Locate the cell with the specified text and output its (x, y) center coordinate. 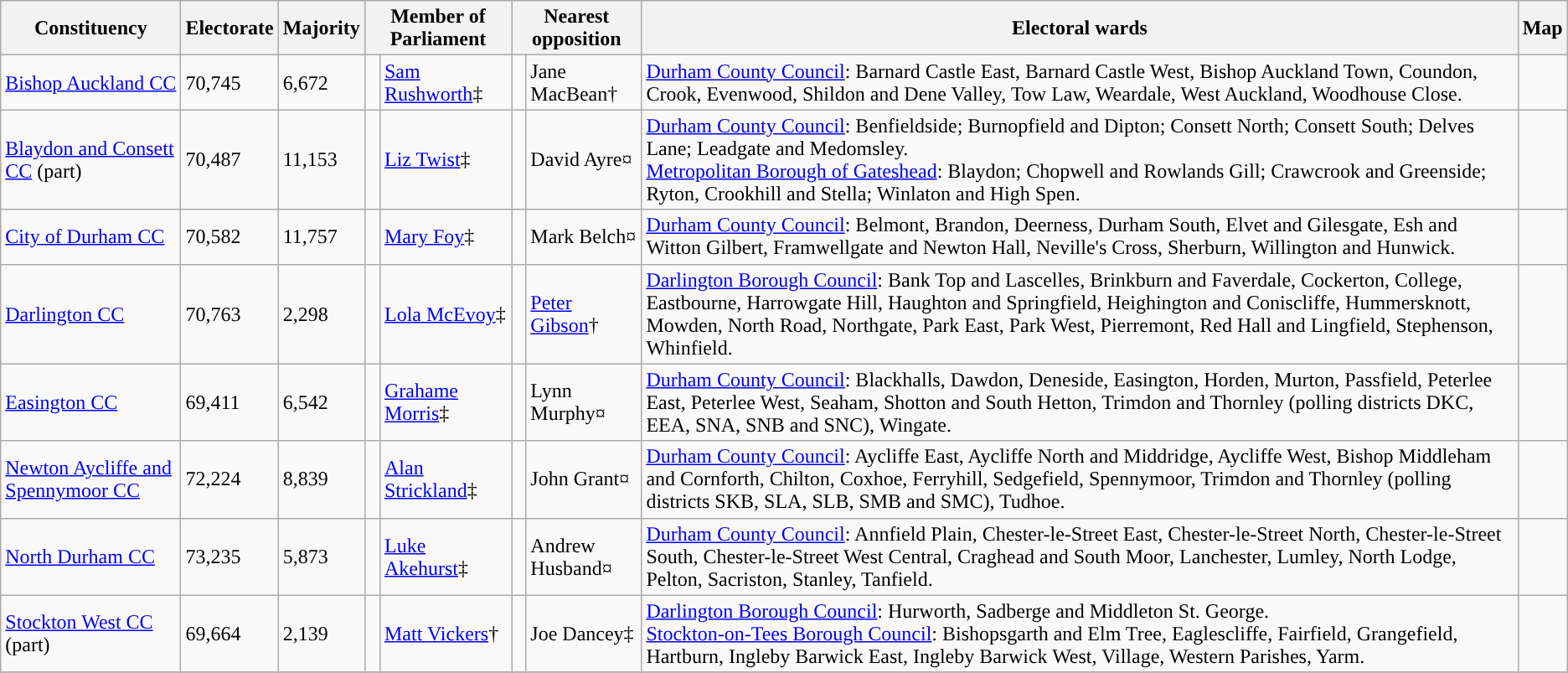
Mark Belch¤ (584, 236)
Stockton West CC (part) (90, 634)
11,153 (322, 159)
2,139 (322, 634)
Electorate (230, 28)
70,745 (230, 82)
11,757 (322, 236)
69,411 (230, 402)
2,298 (322, 313)
Joe Dancey‡ (584, 634)
John Grant¤ (584, 479)
70,763 (230, 313)
Alan Strickland‡ (446, 479)
Majority (322, 28)
69,664 (230, 634)
City of Durham CC (90, 236)
Grahame Morris‡ (446, 402)
Lynn Murphy¤ (584, 402)
Easington CC (90, 402)
8,839 (322, 479)
Map (1543, 28)
Constituency (90, 28)
North Durham CC (90, 557)
Peter Gibson† (584, 313)
Mary Foy‡ (446, 236)
Matt Vickers† (446, 634)
Liz Twist‡ (446, 159)
Sam Rushworth‡ (446, 82)
70,582 (230, 236)
6,542 (322, 402)
Andrew Husband¤ (584, 557)
72,224 (230, 479)
5,873 (322, 557)
6,672 (322, 82)
Bishop Auckland CC (90, 82)
Darlington CC (90, 313)
Luke Akehurst‡ (446, 557)
David Ayre¤ (584, 159)
Member of Parliament (437, 28)
Electoral wards (1080, 28)
Jane MacBean† (584, 82)
Newton Aycliffe and Spennymoor CC (90, 479)
70,487 (230, 159)
73,235 (230, 557)
Nearest opposition (576, 28)
Lola McEvoy‡ (446, 313)
Blaydon and Consett CC (part) (90, 159)
